Identify which cell holds the provided text, then report its [X, Y] central coordinate. 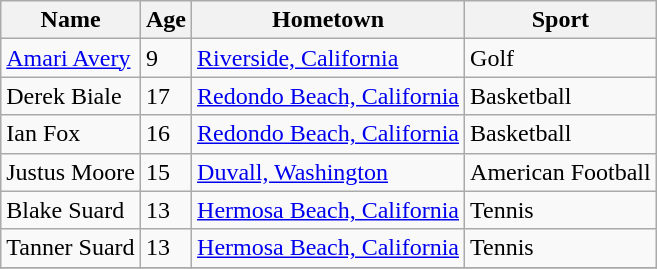
Riverside, California [328, 58]
American Football [561, 172]
Derek Biale [71, 96]
Duvall, Washington [328, 172]
Sport [561, 20]
Hometown [328, 20]
Age [166, 20]
Blake Suard [71, 210]
Ian Fox [71, 134]
9 [166, 58]
Justus Moore [71, 172]
15 [166, 172]
Name [71, 20]
Golf [561, 58]
16 [166, 134]
Amari Avery [71, 58]
17 [166, 96]
Tanner Suard [71, 248]
